Locate the cell with the specified text and output its [X, Y] center coordinate. 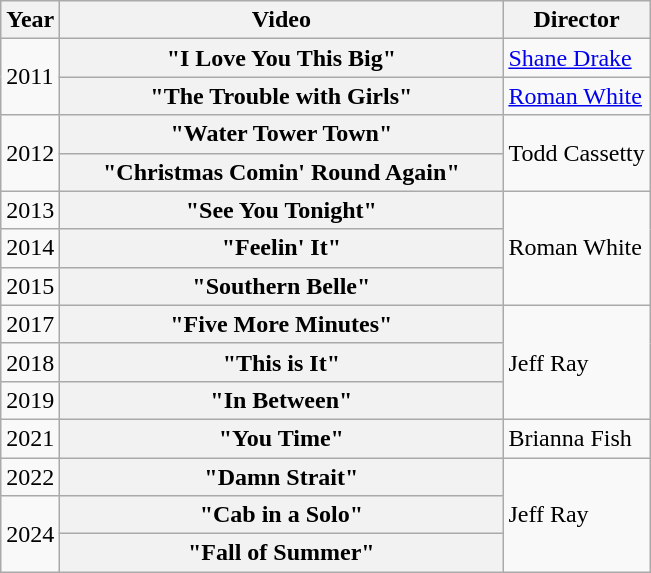
2013 [30, 210]
"Five More Minutes" [282, 324]
2014 [30, 248]
"Cab in a Solo" [282, 515]
2012 [30, 153]
"Christmas Comin' Round Again" [282, 172]
"In Between" [282, 400]
"You Time" [282, 438]
2024 [30, 534]
2015 [30, 286]
"This is It" [282, 362]
"Feelin' It" [282, 248]
"I Love You This Big" [282, 58]
Director [576, 20]
Year [30, 20]
"Fall of Summer" [282, 553]
Brianna Fish [576, 438]
Video [282, 20]
Todd Cassetty [576, 153]
2011 [30, 77]
Shane Drake [576, 58]
2017 [30, 324]
"Water Tower Town" [282, 134]
"See You Tonight" [282, 210]
"Damn Strait" [282, 477]
"The Trouble with Girls" [282, 96]
2019 [30, 400]
"Southern Belle" [282, 286]
2018 [30, 362]
2022 [30, 477]
2021 [30, 438]
